Provide the [x, y] coordinate of the cell's center where the given text is located.  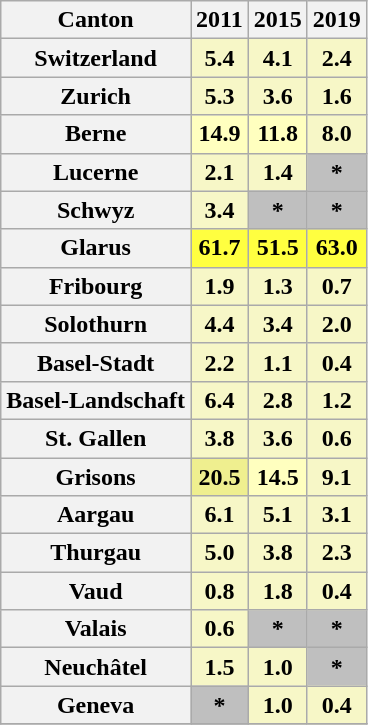
Lucerne [96, 172]
14.5 [278, 477]
Solothurn [96, 324]
Valais [96, 629]
Vaud [96, 591]
Basel-Stadt [96, 362]
51.5 [278, 248]
2.3 [336, 553]
2015 [278, 20]
2019 [336, 20]
9.1 [336, 477]
Fribourg [96, 286]
5.3 [219, 96]
4.4 [219, 324]
63.0 [336, 248]
2.1 [219, 172]
14.9 [219, 134]
5.4 [219, 58]
1.5 [219, 667]
St. Gallen [96, 438]
61.7 [219, 248]
1.1 [278, 362]
1.8 [278, 591]
Thurgau [96, 553]
Aargau [96, 515]
11.8 [278, 134]
1.6 [336, 96]
1.3 [278, 286]
1.9 [219, 286]
Schwyz [96, 210]
1.2 [336, 400]
8.0 [336, 134]
2011 [219, 20]
Geneva [96, 705]
Switzerland [96, 58]
20.5 [219, 477]
Neuchâtel [96, 667]
Berne [96, 134]
Canton [96, 20]
Zurich [96, 96]
1.4 [278, 172]
6.4 [219, 400]
0.7 [336, 286]
2.0 [336, 324]
2.4 [336, 58]
3.1 [336, 515]
2.2 [219, 362]
Grisons [96, 477]
0.8 [219, 591]
2.8 [278, 400]
4.1 [278, 58]
6.1 [219, 515]
Basel-Landschaft [96, 400]
5.0 [219, 553]
Glarus [96, 248]
5.1 [278, 515]
